Locate the cell with the specified text and output its (x, y) center coordinate. 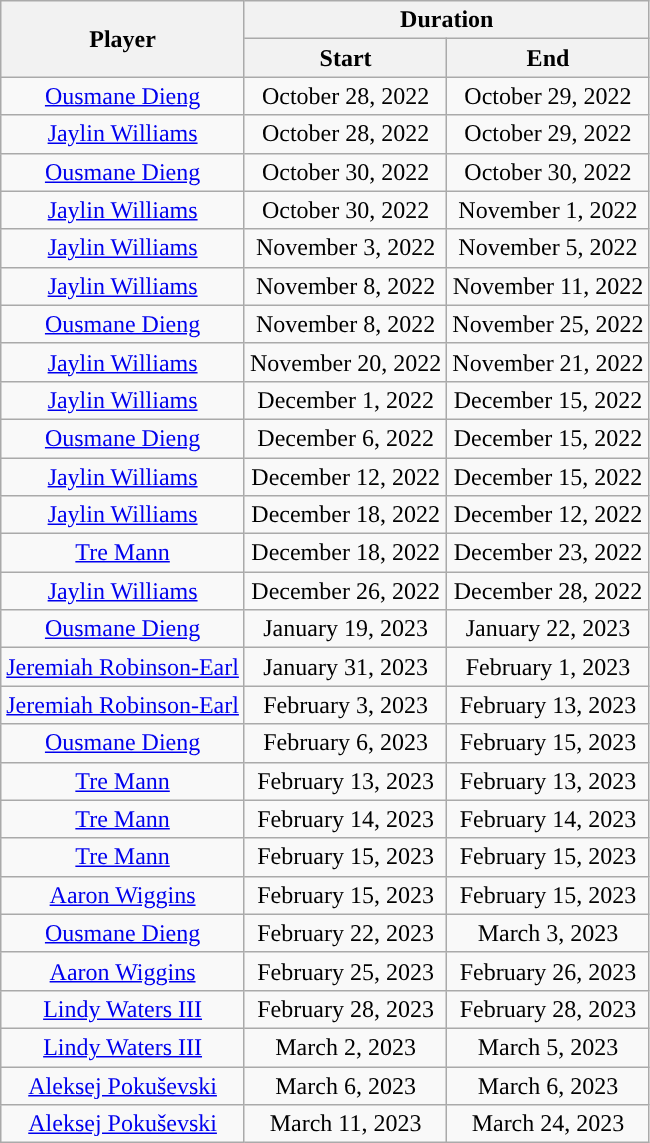
November 11, 2022 (548, 286)
December 23, 2022 (548, 553)
December 26, 2022 (345, 591)
Duration (446, 20)
March 3, 2023 (548, 933)
February 25, 2023 (345, 971)
February 6, 2023 (345, 743)
December 6, 2022 (345, 438)
January 19, 2023 (345, 629)
November 25, 2022 (548, 324)
January 31, 2023 (345, 667)
March 5, 2023 (548, 1047)
November 3, 2022 (345, 248)
November 1, 2022 (548, 210)
Player (123, 39)
February 3, 2023 (345, 705)
March 11, 2023 (345, 1124)
February 26, 2023 (548, 971)
February 1, 2023 (548, 667)
November 5, 2022 (548, 248)
December 28, 2022 (548, 591)
March 2, 2023 (345, 1047)
November 20, 2022 (345, 362)
December 1, 2022 (345, 400)
Start (345, 58)
January 22, 2023 (548, 629)
February 22, 2023 (345, 933)
November 21, 2022 (548, 362)
End (548, 58)
March 24, 2023 (548, 1124)
